Capture the cell that displays the provided text and extract its [x, y] central coordinate. 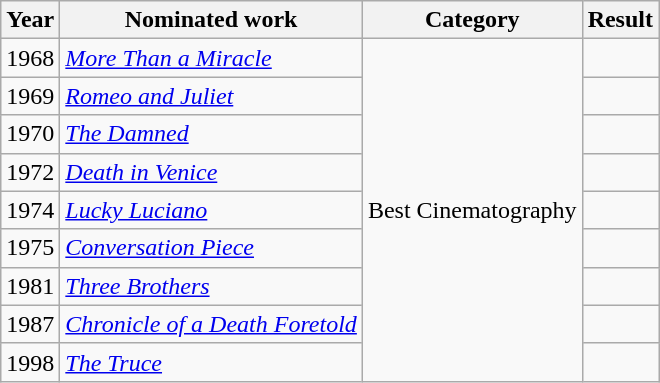
Nominated work [212, 20]
1969 [30, 96]
Three Brothers [212, 286]
1981 [30, 286]
More Than a Miracle [212, 58]
Year [30, 20]
Category [472, 20]
Lucky Luciano [212, 210]
Result [620, 20]
Death in Venice [212, 172]
Best Cinematography [472, 210]
1974 [30, 210]
1972 [30, 172]
1998 [30, 362]
Chronicle of a Death Foretold [212, 324]
1987 [30, 324]
The Truce [212, 362]
1970 [30, 134]
The Damned [212, 134]
Conversation Piece [212, 248]
Romeo and Juliet [212, 96]
1968 [30, 58]
1975 [30, 248]
